Determine the [x, y] coordinate at the center of the cell enclosing the given text.  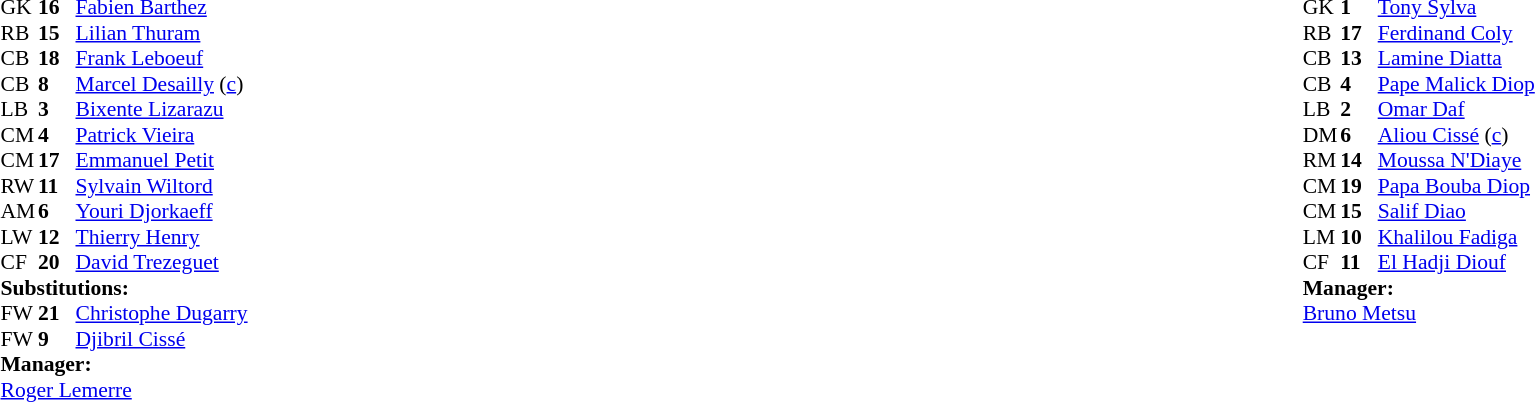
14 [1359, 161]
8 [57, 84]
DM [1322, 135]
Emmanuel Petit [162, 161]
David Trezeguet [162, 263]
Ferdinand Coly [1456, 33]
Lilian Thuram [162, 33]
Lamine Diatta [1456, 59]
Marcel Desailly (c) [162, 84]
Sylvain Wiltord [162, 186]
19 [1359, 186]
10 [1359, 237]
Moussa N'Diaye [1456, 161]
Khalilou Fadiga [1456, 237]
20 [57, 263]
Papa Bouba Diop [1456, 186]
Pape Malick Diop [1456, 84]
13 [1359, 59]
El Hadji Diouf [1456, 263]
Bruno Metsu [1419, 313]
Omar Daf [1456, 109]
9 [57, 339]
Patrick Vieira [162, 135]
21 [57, 313]
Salif Diao [1456, 211]
3 [57, 109]
12 [57, 237]
Youri Djorkaeff [162, 211]
2 [1359, 109]
Thierry Henry [162, 237]
Djibril Cissé [162, 339]
Christophe Dugarry [162, 313]
AM [19, 211]
Bixente Lizarazu [162, 109]
RM [1322, 161]
Frank Leboeuf [162, 59]
Substitutions: [124, 288]
18 [57, 59]
RW [19, 186]
LM [1322, 237]
Aliou Cissé (c) [1456, 135]
LW [19, 237]
